Provide the [x, y] coordinate of the cell's center where the given text is located.  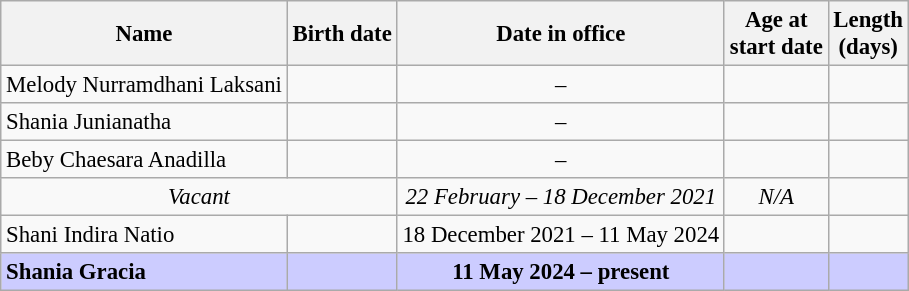
Date in office [560, 34]
Birth date [342, 34]
Vacant [199, 197]
18 December 2021 – 11 May 2024 [560, 235]
Name [144, 34]
N/A [776, 197]
22 February – 18 December 2021 [560, 197]
Shania Junianatha [144, 122]
Melody Nurramdhani Laksani [144, 85]
Length(days) [868, 34]
Age atstart date [776, 34]
Beby Chaesara Anadilla [144, 160]
Shani Indira Natio [144, 235]
